Scan for the cell matching the given text and deliver its [x, y] coordinate at center. 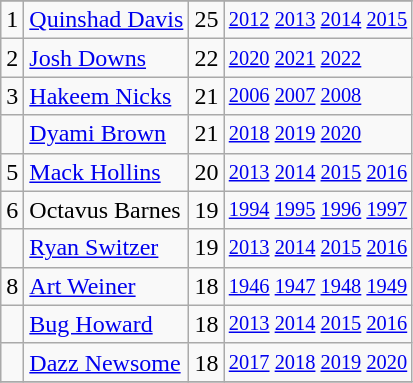
Art Weiner [106, 286]
6 [12, 210]
Hakeem Nicks [106, 96]
Octavus Barnes [106, 210]
25 [206, 20]
Bug Howard [106, 324]
1946 1947 1948 1949 [318, 286]
Josh Downs [106, 58]
8 [12, 286]
2020 2021 2022 [318, 58]
20 [206, 172]
2 [12, 58]
3 [12, 96]
Dazz Newsome [106, 362]
5 [12, 172]
Quinshad Davis [106, 20]
2018 2019 2020 [318, 134]
Dyami Brown [106, 134]
2017 2018 2019 2020 [318, 362]
2006 2007 2008 [318, 96]
Mack Hollins [106, 172]
1994 1995 1996 1997 [318, 210]
22 [206, 58]
Ryan Switzer [106, 248]
2012 2013 2014 2015 [318, 20]
1 [12, 20]
